Search for the cell housing the specified text and yield its (X, Y) center coordinate. 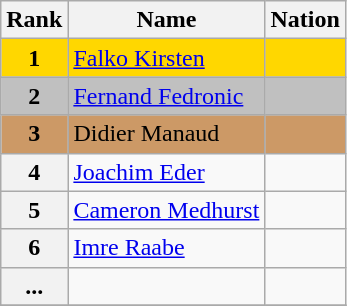
Fernand Fedronic (166, 96)
... (34, 286)
3 (34, 134)
5 (34, 210)
Cameron Medhurst (166, 210)
4 (34, 172)
Imre Raabe (166, 248)
Rank (34, 20)
Joachim Eder (166, 172)
1 (34, 58)
2 (34, 96)
Didier Manaud (166, 134)
Name (166, 20)
6 (34, 248)
Falko Kirsten (166, 58)
Nation (305, 20)
